Pinpoint the cell where the given text exists, returning its [X, Y] midpoint coordinate. 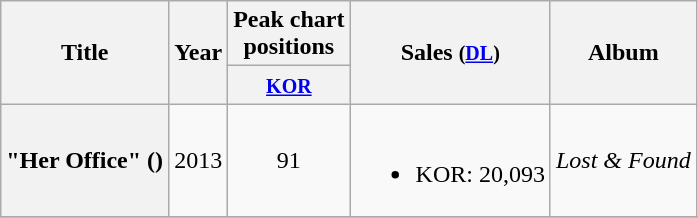
"Her Office" () [85, 160]
91 [289, 160]
Title [85, 52]
Album [623, 52]
Lost & Found [623, 160]
2013 [198, 160]
KOR: 20,093 [450, 160]
KOR [289, 85]
Year [198, 52]
Peak chart positions [289, 34]
Sales (DL) [450, 52]
